From the cell containing the given text, extract its center point as [x, y] coordinate. 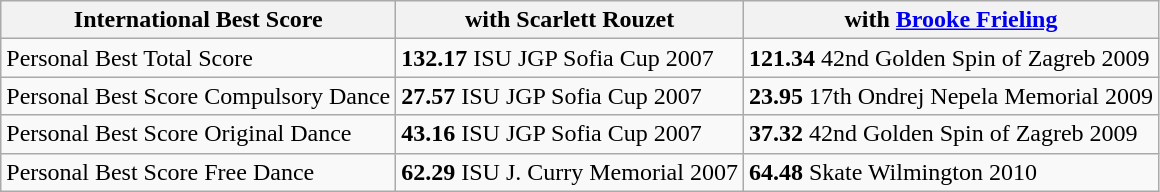
121.34 42nd Golden Spin of Zagreb 2009 [950, 58]
Personal Best Score Free Dance [198, 172]
27.57 ISU JGP Sofia Cup 2007 [570, 96]
132.17 ISU JGP Sofia Cup 2007 [570, 58]
Personal Best Score Compulsory Dance [198, 96]
Personal Best Total Score [198, 58]
International Best Score [198, 20]
with Scarlett Rouzet [570, 20]
Personal Best Score Original Dance [198, 134]
37.32 42nd Golden Spin of Zagreb 2009 [950, 134]
with Brooke Frieling [950, 20]
23.95 17th Ondrej Nepela Memorial 2009 [950, 96]
62.29 ISU J. Curry Memorial 2007 [570, 172]
64.48 Skate Wilmington 2010 [950, 172]
43.16 ISU JGP Sofia Cup 2007 [570, 134]
